Locate the cell with the specified text and output its [X, Y] center coordinate. 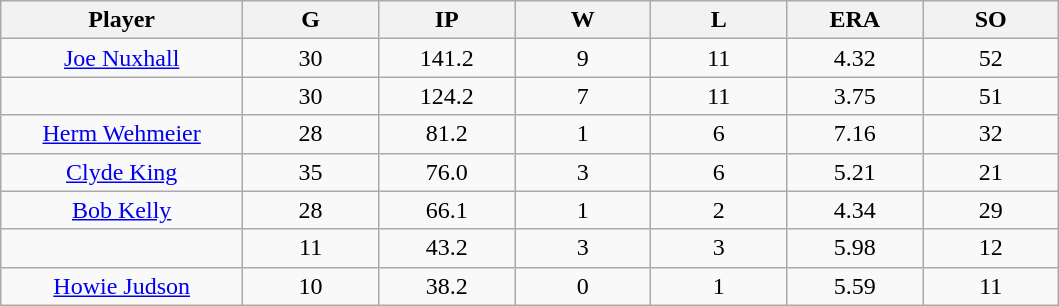
141.2 [447, 58]
0 [583, 286]
81.2 [447, 134]
G [311, 20]
12 [991, 248]
ERA [855, 20]
32 [991, 134]
3.75 [855, 96]
5.21 [855, 172]
76.0 [447, 172]
51 [991, 96]
21 [991, 172]
SO [991, 20]
5.98 [855, 248]
5.59 [855, 286]
52 [991, 58]
66.1 [447, 210]
38.2 [447, 286]
124.2 [447, 96]
4.32 [855, 58]
7 [583, 96]
29 [991, 210]
Howie Judson [122, 286]
Joe Nuxhall [122, 58]
Player [122, 20]
2 [719, 210]
Herm Wehmeier [122, 134]
7.16 [855, 134]
Bob Kelly [122, 210]
Clyde King [122, 172]
W [583, 20]
10 [311, 286]
35 [311, 172]
9 [583, 58]
L [719, 20]
4.34 [855, 210]
43.2 [447, 248]
IP [447, 20]
